Extract the [x, y] coordinate from the center of the cell holding the provided text.  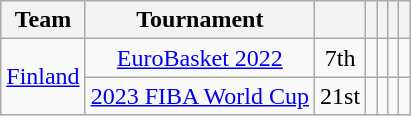
Team [43, 20]
7th [340, 58]
Tournament [200, 20]
2023 FIBA World Cup [200, 96]
Finland [43, 77]
21st [340, 96]
EuroBasket 2022 [200, 58]
